Find where the given text appears and provide that cell's center as (x, y) coordinate. 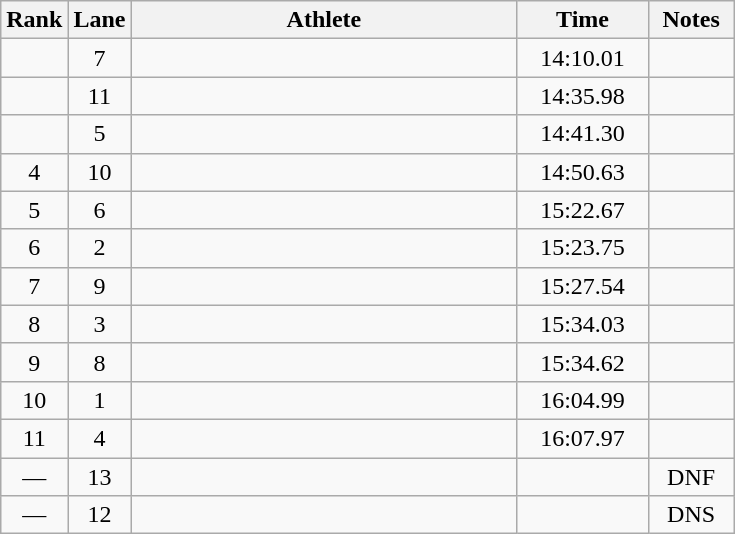
15:34.03 (582, 324)
1 (100, 400)
16:07.97 (582, 438)
Notes (691, 20)
Lane (100, 20)
14:50.63 (582, 172)
14:41.30 (582, 134)
Rank (34, 20)
14:35.98 (582, 96)
15:23.75 (582, 248)
DNF (691, 477)
DNS (691, 515)
13 (100, 477)
Athlete (324, 20)
16:04.99 (582, 400)
12 (100, 515)
2 (100, 248)
3 (100, 324)
15:27.54 (582, 286)
15:34.62 (582, 362)
Time (582, 20)
15:22.67 (582, 210)
14:10.01 (582, 58)
